Return the [X, Y] coordinate for the center point of the cell that contains the specified text.  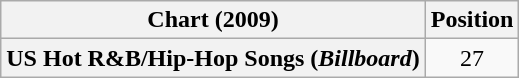
Chart (2009) [213, 20]
US Hot R&B/Hip-Hop Songs (Billboard) [213, 58]
Position [472, 20]
27 [472, 58]
